For the text-containing cell, return its midpoint in [x, y] coordinate format. 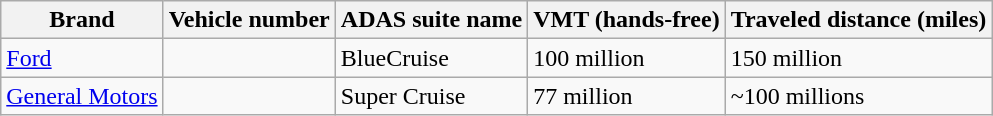
Super Cruise [431, 96]
General Motors [82, 96]
100 million [627, 58]
Vehicle number [249, 20]
150 million [858, 58]
Brand [82, 20]
BlueCruise [431, 58]
Ford [82, 58]
Traveled distance (miles) [858, 20]
ADAS suite name [431, 20]
~100 millions [858, 96]
77 million [627, 96]
VMT (hands-free) [627, 20]
